From the cell containing the given text, extract its center point as [x, y] coordinate. 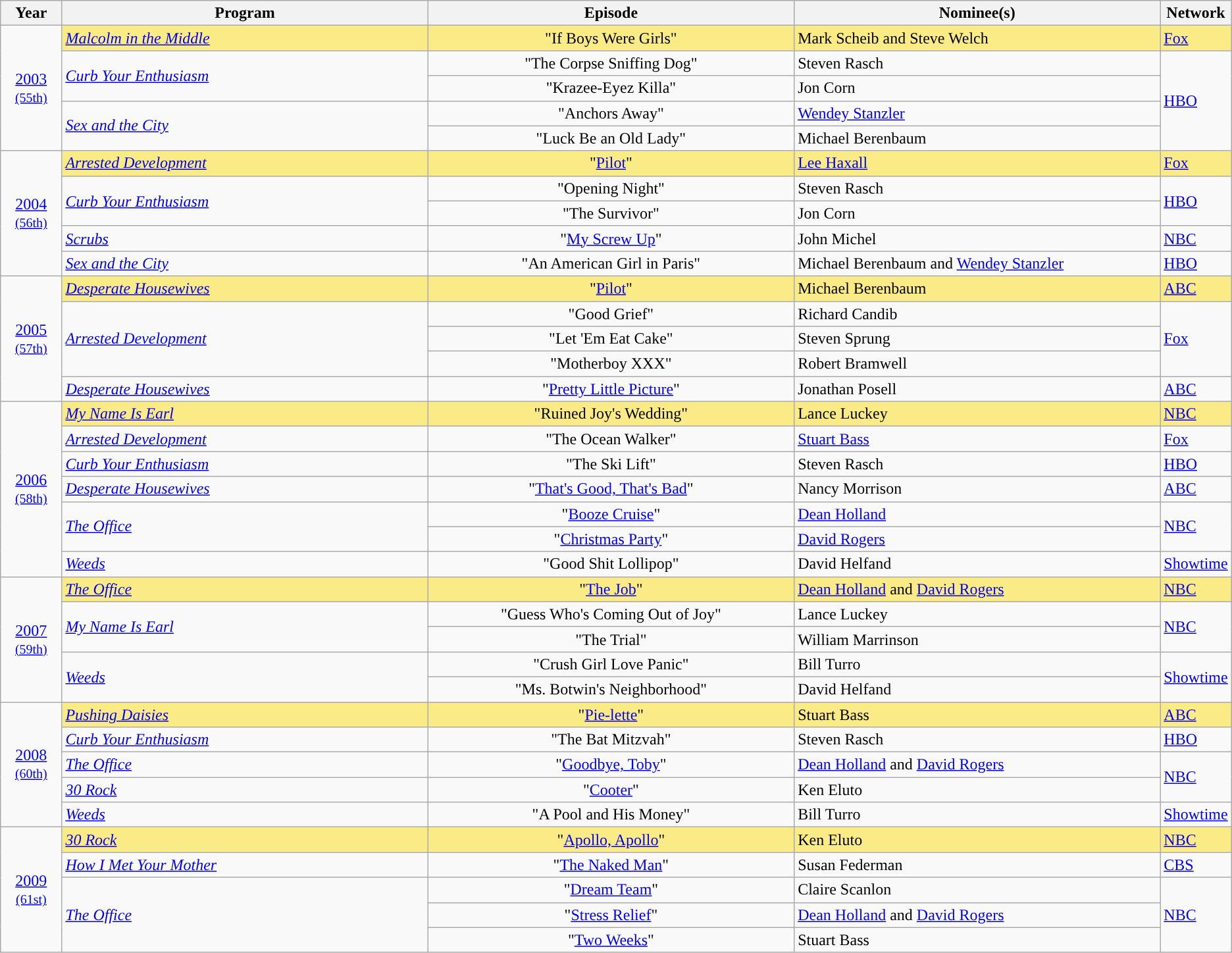
Steven Sprung [977, 339]
"Goodbye, Toby" [611, 765]
Susan Federman [977, 865]
"Good Shit Lollipop" [611, 564]
"Pie-lette" [611, 714]
Wendey Stanzler [977, 113]
"Krazee-Eyez Killa" [611, 88]
Robert Bramwell [977, 364]
Pushing Daisies [245, 714]
"Anchors Away" [611, 113]
How I Met Your Mother [245, 865]
"Good Grief" [611, 314]
"An American Girl in Paris" [611, 263]
Network [1196, 13]
2009(61st) [32, 890]
"Ruined Joy's Wedding" [611, 414]
Nominee(s) [977, 13]
"The Trial" [611, 639]
"Luck Be an Old Lady" [611, 138]
2008(60th) [32, 764]
"Booze Cruise" [611, 514]
2006(58th) [32, 489]
William Marrinson [977, 639]
Program [245, 13]
"The Ski Lift" [611, 464]
2003(55th) [32, 88]
Claire Scanlon [977, 890]
Lee Haxall [977, 163]
Scrubs [245, 238]
"Crush Girl Love Panic" [611, 664]
"Motherboy XXX" [611, 364]
"Ms. Botwin's Neighborhood" [611, 689]
"The Ocean Walker" [611, 439]
"Opening Night" [611, 188]
John Michel [977, 238]
Jonathan Posell [977, 389]
"Dream Team" [611, 890]
"The Corpse Sniffing Dog" [611, 63]
"My Screw Up" [611, 238]
"Let 'Em Eat Cake" [611, 339]
"Stress Relief" [611, 915]
"Guess Who's Coming Out of Joy" [611, 614]
"Two Weeks" [611, 940]
"The Bat Mitzvah" [611, 740]
"Christmas Party" [611, 539]
"Apollo, Apollo" [611, 840]
2005(57th) [32, 338]
"The Naked Man" [611, 865]
2004(56th) [32, 213]
CBS [1196, 865]
"That's Good, That's Bad" [611, 489]
"A Pool and His Money" [611, 815]
Dean Holland [977, 514]
Nancy Morrison [977, 489]
David Rogers [977, 539]
Richard Candib [977, 314]
"Pretty Little Picture" [611, 389]
"The Job" [611, 589]
"If Boys Were Girls" [611, 38]
Year [32, 13]
Michael Berenbaum and Wendey Stanzler [977, 263]
2007(59th) [32, 639]
Episode [611, 13]
Mark Scheib and Steve Welch [977, 38]
Malcolm in the Middle [245, 38]
"Cooter" [611, 790]
"The Survivor" [611, 213]
